Detect which cell encompasses the target text, then output its (x, y) center coordinate. 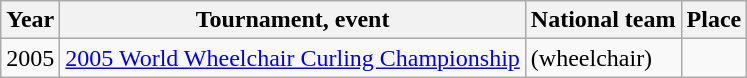
2005 (30, 58)
National team (603, 20)
Place (714, 20)
Year (30, 20)
(wheelchair) (603, 58)
2005 World Wheelchair Curling Championship (293, 58)
Tournament, event (293, 20)
